Locate the cell with the specified text and output its [x, y] center coordinate. 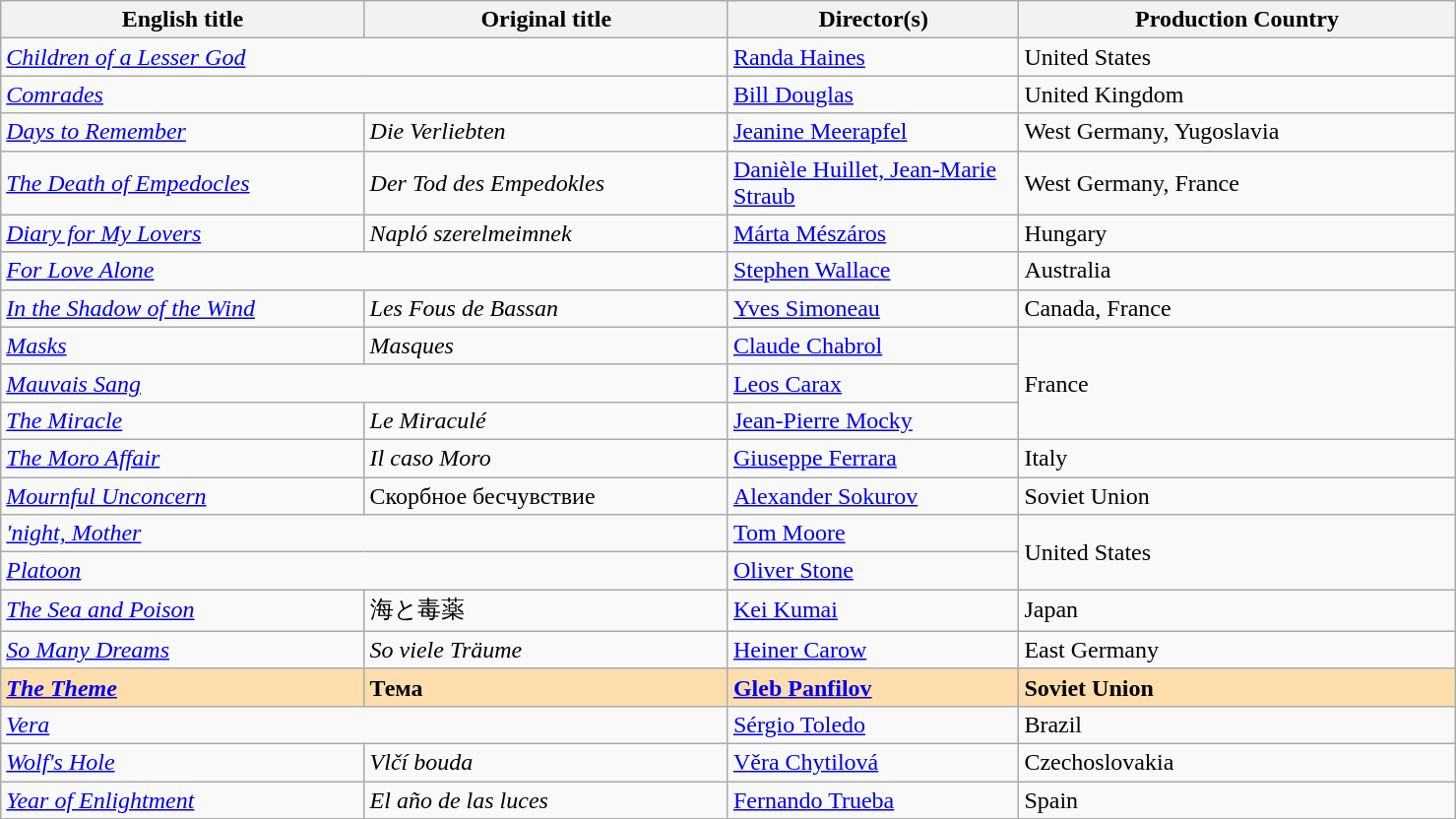
Die Verliebten [545, 132]
Alexander Sokurov [872, 495]
Diary for My Lovers [183, 233]
Wolf's Hole [183, 762]
The Moro Affair [183, 458]
Czechoslovakia [1236, 762]
Napló szerelmeimnek [545, 233]
El año de las luces [545, 800]
Heiner Carow [872, 650]
Jeanine Meerapfel [872, 132]
Vera [364, 724]
In the Shadow of the Wind [183, 308]
Mournful Unconcern [183, 495]
East Germany [1236, 650]
Kei Kumai [872, 610]
West Germany, France [1236, 183]
Yves Simoneau [872, 308]
Director(s) [872, 20]
Leos Carax [872, 383]
Original title [545, 20]
Claude Chabrol [872, 346]
Le Miraculé [545, 420]
Gleb Panfilov [872, 687]
Giuseppe Ferrara [872, 458]
Comrades [364, 94]
Hungary [1236, 233]
Spain [1236, 800]
Production Country [1236, 20]
Der Tod des Empedokles [545, 183]
Australia [1236, 271]
So viele Träume [545, 650]
Year of Enlightment [183, 800]
Children of a Lesser God [364, 57]
海と毒薬 [545, 610]
Скорбное бесчувствие [545, 495]
Tom Moore [872, 534]
Jean-Pierre Mocky [872, 420]
Oliver Stone [872, 571]
The Miracle [183, 420]
Brazil [1236, 724]
Masques [545, 346]
Bill Douglas [872, 94]
West Germany, Yugoslavia [1236, 132]
Les Fous de Bassan [545, 308]
So Many Dreams [183, 650]
The Sea and Poison [183, 610]
Věra Chytilová [872, 762]
France [1236, 383]
Sérgio Toledo [872, 724]
United Kingdom [1236, 94]
Randa Haines [872, 57]
Japan [1236, 610]
Il caso Moro [545, 458]
Mauvais Sang [364, 383]
Márta Mészáros [872, 233]
Italy [1236, 458]
For Love Alone [364, 271]
English title [183, 20]
Canada, France [1236, 308]
Stephen Wallace [872, 271]
Platoon [364, 571]
Masks [183, 346]
Vlčí bouda [545, 762]
'night, Mother [364, 534]
The Theme [183, 687]
Тема [545, 687]
The Death of Empedocles [183, 183]
Fernando Trueba [872, 800]
Danièle Huillet, Jean-Marie Straub [872, 183]
Days to Remember [183, 132]
